Capture the cell that displays the provided text and extract its (X, Y) central coordinate. 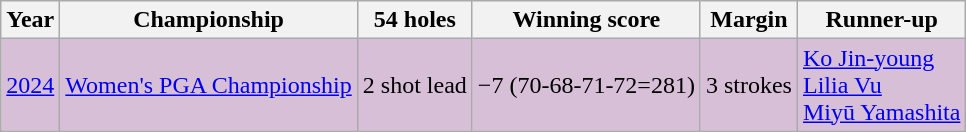
Championship (208, 20)
Year (30, 20)
54 holes (414, 20)
2 shot lead (414, 85)
−7 (70-68-71-72=281) (586, 85)
Women's PGA Championship (208, 85)
Margin (748, 20)
3 strokes (748, 85)
Ko Jin-young Lilia Vu Miyū Yamashita (881, 85)
Winning score (586, 20)
2024 (30, 85)
Runner-up (881, 20)
